For the text-containing cell, return its midpoint in (x, y) coordinate format. 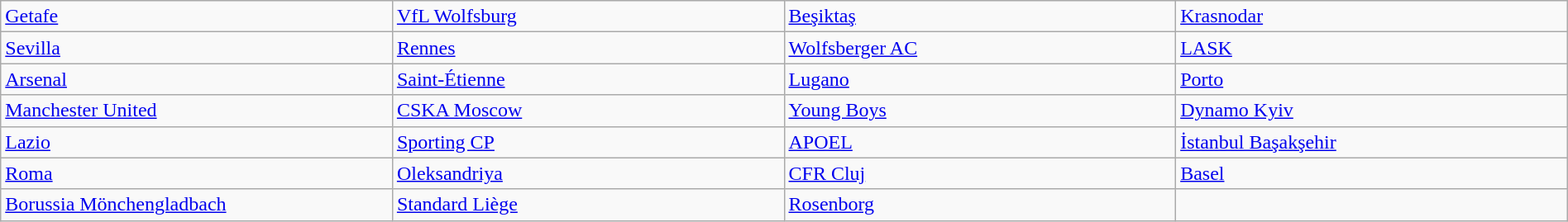
Krasnodar (1372, 17)
Lugano (980, 79)
CFR Cluj (980, 173)
Porto (1372, 79)
Manchester United (197, 111)
Rennes (588, 48)
Roma (197, 173)
Sporting CP (588, 142)
Wolfsberger AC (980, 48)
CSKA Moscow (588, 111)
Sevilla (197, 48)
Rosenborg (980, 205)
Lazio (197, 142)
VfL Wolfsburg (588, 17)
Dynamo Kyiv (1372, 111)
Young Boys (980, 111)
Borussia Mönchengladbach (197, 205)
Getafe (197, 17)
Arsenal (197, 79)
İstanbul Başakşehir (1372, 142)
Basel (1372, 173)
Standard Liège (588, 205)
LASK (1372, 48)
Oleksandriya (588, 173)
Saint-Étienne (588, 79)
Beşiktaş (980, 17)
APOEL (980, 142)
